For the text-containing cell, return its midpoint in (X, Y) coordinate format. 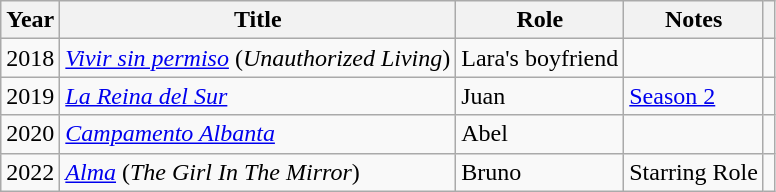
Vivir sin permiso (Unauthorized Living) (258, 58)
Role (540, 20)
Lara's boyfriend (540, 58)
Notes (694, 20)
Bruno (540, 172)
Title (258, 20)
Alma (The Girl In The Mirror) (258, 172)
2018 (30, 58)
2020 (30, 134)
Year (30, 20)
Season 2 (694, 96)
2019 (30, 96)
Campamento Albanta (258, 134)
Starring Role (694, 172)
Abel (540, 134)
La Reina del Sur (258, 96)
2022 (30, 172)
Juan (540, 96)
